Identify which cell holds the provided text, then report its (X, Y) central coordinate. 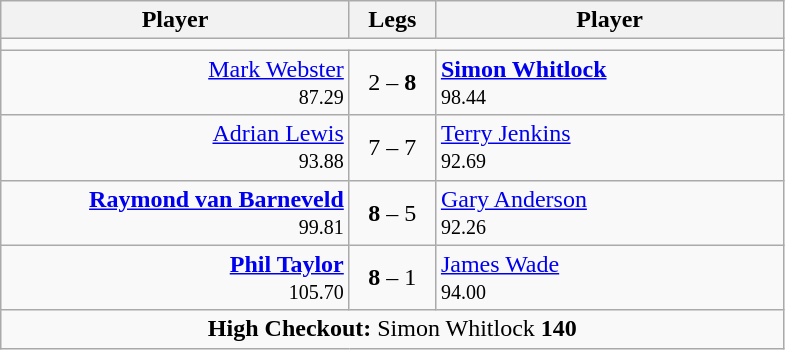
Adrian Lewis 93.88 (176, 148)
Mark Webster 87.29 (176, 82)
8 – 1 (392, 278)
Terry Jenkins 92.69 (610, 148)
7 – 7 (392, 148)
2 – 8 (392, 82)
James Wade 94.00 (610, 278)
Legs (392, 20)
Simon Whitlock 98.44 (610, 82)
Phil Taylor 105.70 (176, 278)
Raymond van Barneveld 99.81 (176, 212)
High Checkout: Simon Whitlock 140 (392, 329)
8 – 5 (392, 212)
Gary Anderson 92.26 (610, 212)
